Extract the [x, y] coordinate from the center of the cell holding the provided text.  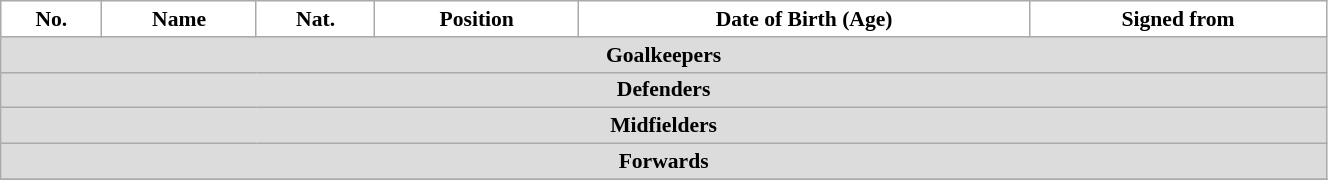
Signed from [1178, 19]
Goalkeepers [664, 55]
Nat. [315, 19]
Forwards [664, 162]
Position [477, 19]
No. [52, 19]
Date of Birth (Age) [804, 19]
Midfielders [664, 126]
Name [180, 19]
Defenders [664, 90]
